Locate the cell with the specified text and output its (X, Y) center coordinate. 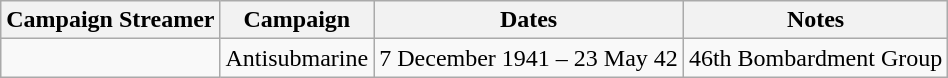
Campaign Streamer (110, 20)
Antisubmarine (297, 58)
Dates (529, 20)
Campaign (297, 20)
46th Bombardment Group (815, 58)
7 December 1941 – 23 May 42 (529, 58)
Notes (815, 20)
